Scan for the cell matching the given text and deliver its [x, y] coordinate at center. 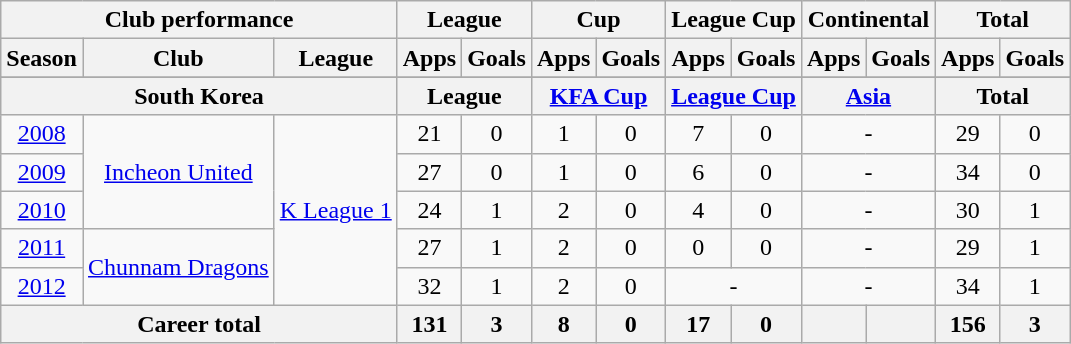
6 [698, 172]
24 [429, 210]
South Korea [199, 96]
32 [429, 286]
30 [968, 210]
Cup [598, 20]
7 [698, 134]
2010 [42, 210]
8 [563, 324]
Career total [199, 324]
Incheon United [178, 172]
Asia [868, 96]
2008 [42, 134]
Club performance [199, 20]
2011 [42, 248]
17 [698, 324]
2009 [42, 172]
4 [698, 210]
156 [968, 324]
21 [429, 134]
Club [178, 58]
131 [429, 324]
Season [42, 58]
Continental [868, 20]
Chunnam Dragons [178, 267]
2012 [42, 286]
KFA Cup [598, 96]
K League 1 [336, 210]
